Search for the cell housing the specified text and yield its [X, Y] center coordinate. 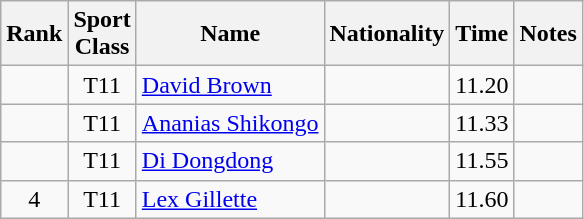
Lex Gillette [230, 199]
4 [34, 199]
SportClass [102, 34]
11.60 [482, 199]
11.20 [482, 85]
Notes [548, 34]
Rank [34, 34]
David Brown [230, 85]
Nationality [387, 34]
Ananias Shikongo [230, 123]
Di Dongdong [230, 161]
11.33 [482, 123]
Name [230, 34]
Time [482, 34]
11.55 [482, 161]
